Scan for the cell matching the given text and deliver its (x, y) coordinate at center. 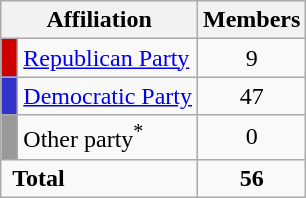
Members (251, 20)
56 (251, 178)
Republican Party (108, 58)
Democratic Party (108, 96)
0 (251, 138)
9 (251, 58)
47 (251, 96)
Total (100, 178)
Other party* (108, 138)
Affiliation (100, 20)
